Pinpoint the cell where the given text exists, returning its (X, Y) midpoint coordinate. 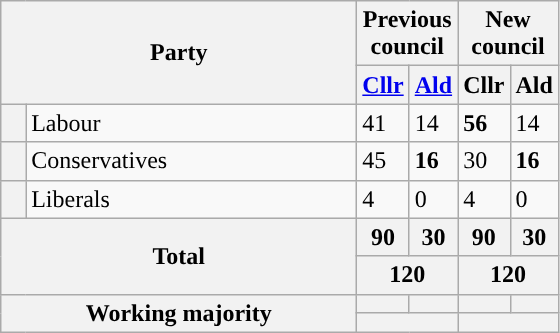
New council (508, 34)
Working majority (179, 313)
45 (383, 161)
Total (179, 256)
Conservatives (192, 161)
Previous council (408, 34)
Party (179, 52)
Labour (192, 123)
41 (383, 123)
56 (484, 123)
Liberals (192, 199)
